Identify which cell holds the provided text, then report its [X, Y] central coordinate. 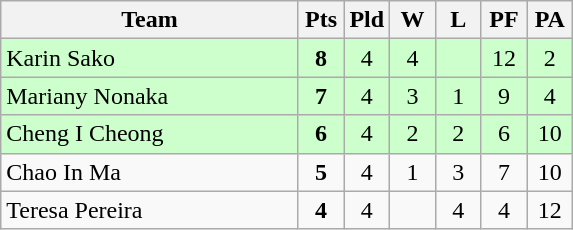
Chao In Ma [150, 172]
5 [321, 172]
L [458, 20]
W [413, 20]
Pts [321, 20]
Pld [367, 20]
Teresa Pereira [150, 210]
Team [150, 20]
Mariany Nonaka [150, 96]
Karin Sako [150, 58]
8 [321, 58]
Cheng I Cheong [150, 134]
9 [504, 96]
PA [550, 20]
PF [504, 20]
